Return [x, y] of the center of cell containing provided text 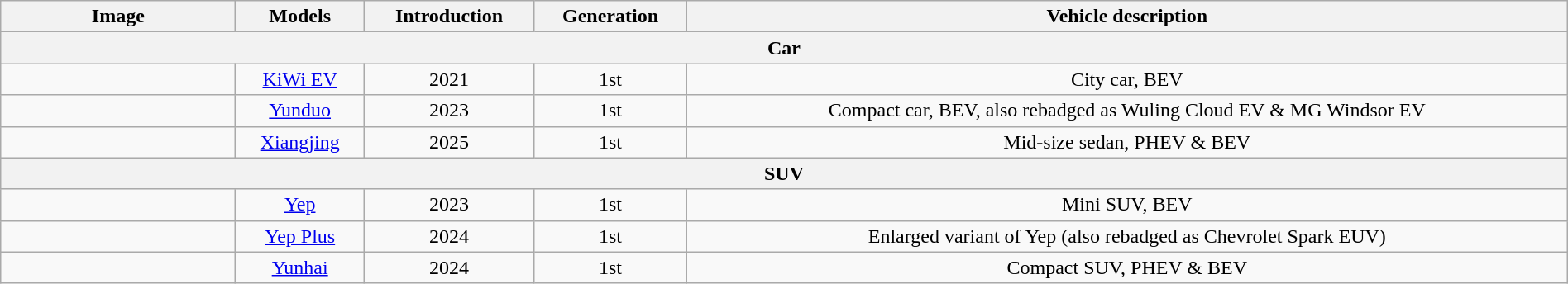
2021 [448, 79]
Yunhai [300, 267]
City car, BEV [1126, 79]
Models [300, 17]
2025 [448, 142]
Compact car, BEV, also rebadged as Wuling Cloud EV & MG Windsor EV [1126, 111]
Yep Plus [300, 236]
Mid-size sedan, PHEV & BEV [1126, 142]
Introduction [448, 17]
Yep [300, 205]
Vehicle description [1126, 17]
Compact SUV, PHEV & BEV [1126, 267]
Xiangjing [300, 142]
Car [784, 48]
Generation [610, 17]
Yunduo [300, 111]
KiWi EV [300, 79]
Mini SUV, BEV [1126, 205]
SUV [784, 173]
Enlarged variant of Yep (also rebadged as Chevrolet Spark EUV) [1126, 236]
Image [118, 17]
